From the cell containing the given text, extract its center point as [X, Y] coordinate. 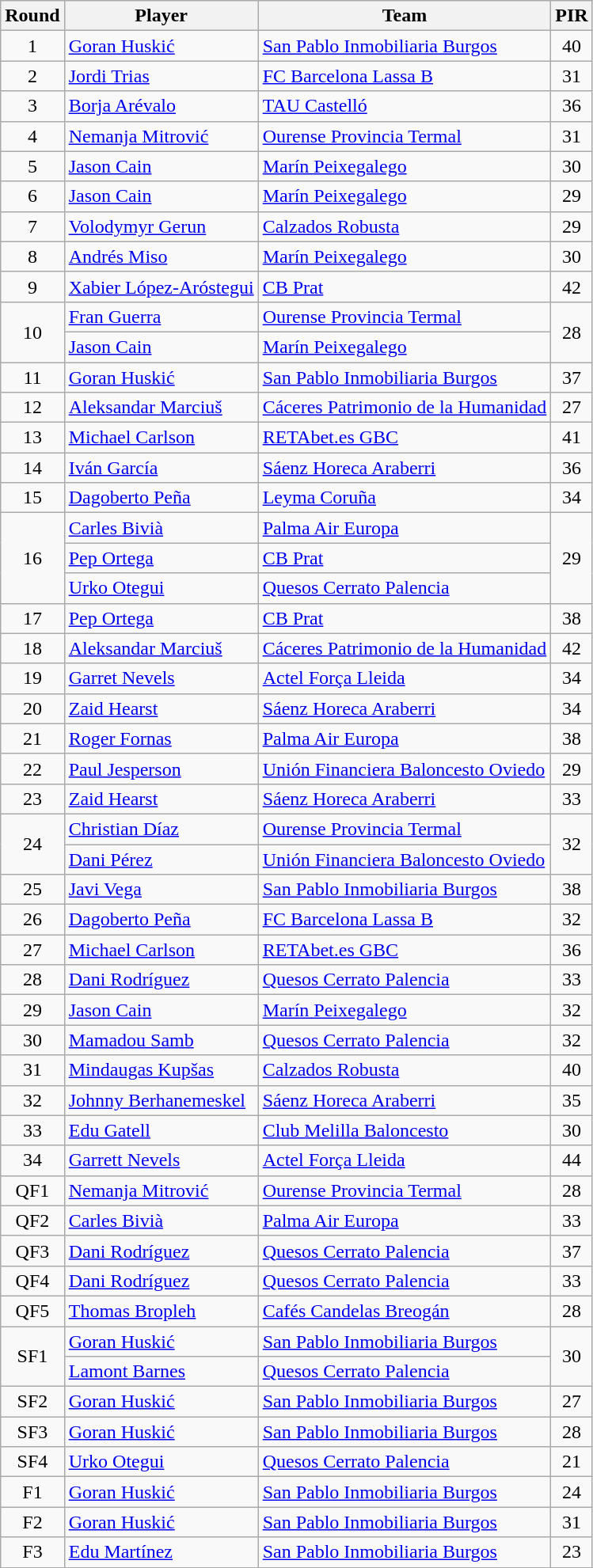
QF5 [32, 1311]
Player [162, 16]
Borja Arévalo [162, 106]
41 [572, 438]
Lamont Barnes [162, 1372]
Dani Pérez [162, 859]
22 [32, 769]
SF4 [32, 1462]
QF3 [32, 1251]
15 [32, 498]
7 [32, 226]
PIR [572, 16]
3 [32, 106]
9 [32, 287]
Xabier López-Aróstegui [162, 287]
TAU Castelló [405, 106]
Cafés Candelas Breogán [405, 1311]
4 [32, 136]
8 [32, 256]
Roger Fornas [162, 738]
Edu Gatell [162, 1130]
16 [32, 558]
17 [32, 618]
Volodymyr Gerun [162, 226]
QF2 [32, 1221]
19 [32, 678]
Andrés Miso [162, 256]
11 [32, 378]
Iván García [162, 468]
F2 [32, 1522]
35 [572, 1100]
Club Melilla Baloncesto [405, 1130]
Round [32, 16]
Mamadou Samb [162, 1040]
Garrett Nevels [162, 1160]
Javi Vega [162, 890]
6 [32, 196]
Johnny Berhanemeskel [162, 1100]
QF1 [32, 1190]
F1 [32, 1492]
Edu Martínez [162, 1552]
Fran Guerra [162, 317]
SF3 [32, 1432]
12 [32, 408]
Team [405, 16]
Paul Jesperson [162, 769]
Christian Díaz [162, 829]
25 [32, 890]
F3 [32, 1552]
SF2 [32, 1402]
QF4 [32, 1281]
13 [32, 438]
10 [32, 332]
Garret Nevels [162, 678]
2 [32, 76]
Jordi Trias [162, 76]
SF1 [32, 1357]
Leyma Coruña [405, 498]
Thomas Bropleh [162, 1311]
20 [32, 708]
5 [32, 166]
Mindaugas Kupšas [162, 1070]
1 [32, 46]
18 [32, 648]
44 [572, 1160]
26 [32, 920]
14 [32, 468]
